Provide the (X, Y) coordinate of the cell's center where the given text is located.  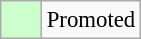
Promoted (90, 20)
